Search for the cell housing the specified text and yield its [x, y] center coordinate. 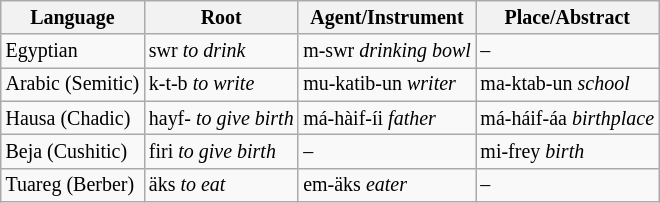
Place/Abstract [568, 18]
má-háif-áa birthplace [568, 118]
äks to eat [221, 184]
m-swr drinking bowl [386, 52]
Agent/Instrument [386, 18]
má-hàif-íi father [386, 118]
Language [72, 18]
Hausa (Chadic) [72, 118]
hayf- to give birth [221, 118]
Tuareg (Berber) [72, 184]
Beja (Cushitic) [72, 152]
mu-katib-un writer [386, 84]
k-t-b to write [221, 84]
Root [221, 18]
em-äks eater [386, 184]
ma-ktab-un school [568, 84]
firi to give birth [221, 152]
Egyptian [72, 52]
mi-frey birth [568, 152]
Arabic (Semitic) [72, 84]
swr to drink [221, 52]
